Output the (X, Y) coordinate of the center of the cell containing the given text.  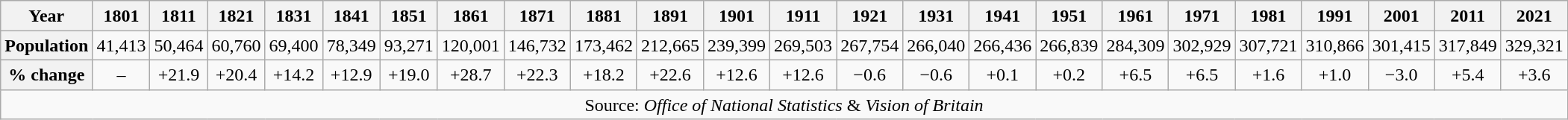
+18.2 (603, 75)
+0.2 (1069, 75)
1961 (1136, 16)
1801 (121, 16)
+20.4 (236, 75)
41,413 (121, 45)
+22.6 (670, 75)
2021 (1534, 16)
+0.1 (1003, 75)
1981 (1269, 16)
284,309 (1136, 45)
+3.6 (1534, 75)
Source: Office of National Statistics & Vision of Britain (784, 104)
+19.0 (409, 75)
1871 (537, 16)
1811 (179, 16)
1921 (870, 16)
50,464 (179, 45)
1991 (1334, 16)
1951 (1069, 16)
1941 (1003, 16)
120,001 (470, 45)
+1.0 (1334, 75)
+22.3 (537, 75)
1821 (236, 16)
1841 (351, 16)
1931 (936, 16)
78,349 (351, 45)
+5.4 (1467, 75)
93,271 (409, 45)
302,929 (1202, 45)
1971 (1202, 16)
301,415 (1402, 45)
Year (46, 16)
310,866 (1334, 45)
+21.9 (179, 75)
266,040 (936, 45)
1901 (736, 16)
239,399 (736, 45)
266,436 (1003, 45)
−3.0 (1402, 75)
Population (46, 45)
329,321 (1534, 45)
1861 (470, 16)
– (121, 75)
2001 (1402, 16)
146,732 (537, 45)
269,503 (803, 45)
60,760 (236, 45)
+12.9 (351, 75)
+14.2 (294, 75)
267,754 (870, 45)
212,665 (670, 45)
1881 (603, 16)
173,462 (603, 45)
% change (46, 75)
1891 (670, 16)
1851 (409, 16)
2011 (1467, 16)
+28.7 (470, 75)
69,400 (294, 45)
317,849 (1467, 45)
1911 (803, 16)
307,721 (1269, 45)
266,839 (1069, 45)
1831 (294, 16)
+1.6 (1269, 75)
